Scan for the cell matching the given text and deliver its (X, Y) coordinate at center. 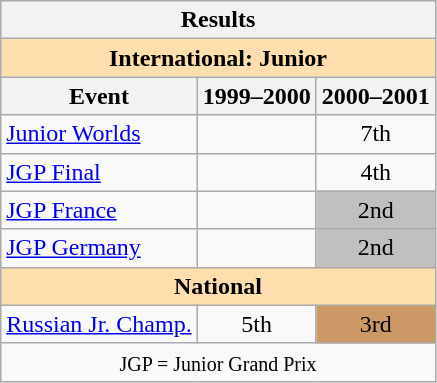
5th (256, 324)
JGP Germany (99, 248)
1999–2000 (256, 96)
2000–2001 (376, 96)
Results (218, 20)
4th (376, 172)
Event (99, 96)
International: Junior (218, 58)
Junior Worlds (99, 134)
3rd (376, 324)
Russian Jr. Champ. (99, 324)
JGP France (99, 210)
JGP = Junior Grand Prix (218, 362)
National (218, 286)
7th (376, 134)
JGP Final (99, 172)
